Determine the [x, y] coordinate at the center of the cell enclosing the given text.  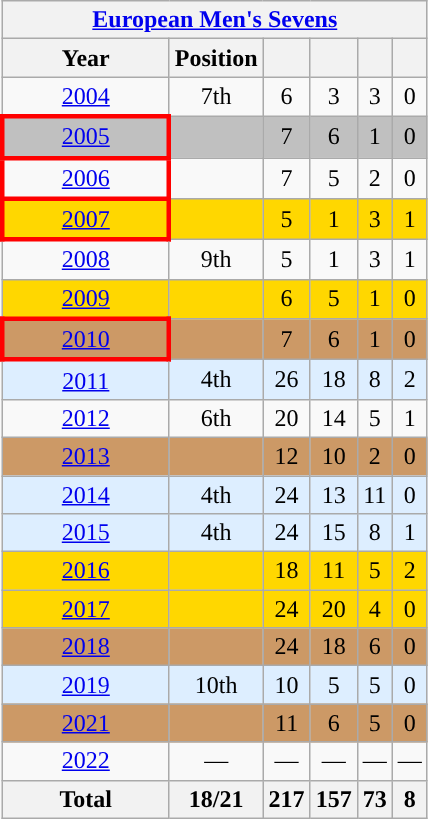
2007 [86, 220]
157 [334, 799]
9th [216, 260]
2022 [86, 761]
Total [86, 799]
2018 [86, 647]
217 [286, 799]
18/21 [216, 799]
13 [334, 495]
12 [286, 456]
10th [216, 685]
2006 [86, 178]
6th [216, 418]
2014 [86, 495]
26 [286, 380]
2004 [86, 97]
2012 [86, 418]
2009 [86, 299]
7th [216, 97]
15 [334, 533]
2008 [86, 260]
European Men's Sevens [214, 20]
2016 [86, 571]
14 [334, 418]
2010 [86, 340]
2013 [86, 456]
4 [374, 609]
2021 [86, 723]
2017 [86, 609]
73 [374, 799]
Position [216, 58]
2019 [86, 685]
2005 [86, 136]
2015 [86, 533]
2011 [86, 380]
Year [86, 58]
